Scan for the cell matching the given text and deliver its (X, Y) coordinate at center. 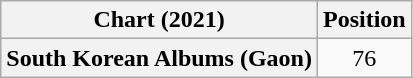
South Korean Albums (Gaon) (160, 58)
Position (364, 20)
76 (364, 58)
Chart (2021) (160, 20)
